Identify which cell holds the provided text, then report its [X, Y] central coordinate. 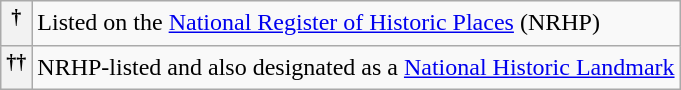
NRHP-listed and also designated as a National Historic Landmark [356, 68]
†† [16, 68]
† [16, 24]
Listed on the National Register of Historic Places (NRHP) [356, 24]
